For the text-containing cell, return its midpoint in (x, y) coordinate format. 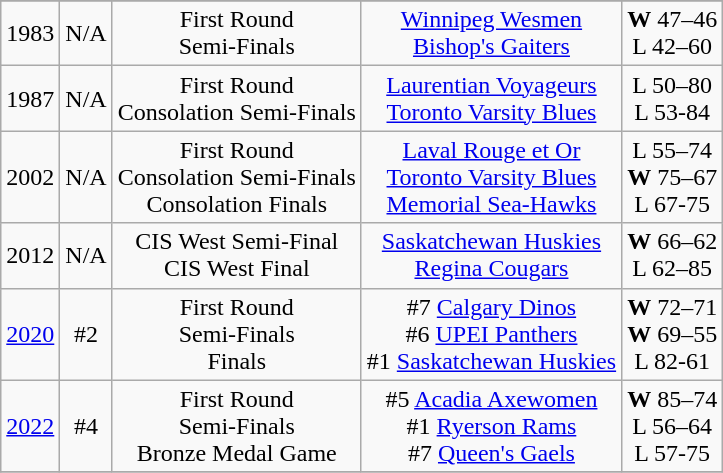
CIS West Semi-FinalCIS West Final (236, 256)
2002 (30, 177)
L 50–80L 53-84 (672, 98)
First RoundSemi-FinalsFinals (236, 334)
W 85–74L 56–64L 57-75 (672, 426)
Laval Rouge et OrToronto Varsity BluesMemorial Sea-Hawks (491, 177)
First RoundConsolation Semi-Finals (236, 98)
W 47–46L 42–60 (672, 34)
#2 (86, 334)
First RoundSemi-FinalsBronze Medal Game (236, 426)
W 66–62L 62–85 (672, 256)
Saskatchewan HuskiesRegina Cougars (491, 256)
2012 (30, 256)
1983 (30, 34)
First RoundConsolation Semi-FinalsConsolation Finals (236, 177)
Winnipeg WesmenBishop's Gaiters (491, 34)
#5 Acadia Axewomen#1 Ryerson Rams#7 Queen's Gaels (491, 426)
First RoundSemi-Finals (236, 34)
W 72–71W 69–55L 82-61 (672, 334)
#4 (86, 426)
Laurentian VoyageursToronto Varsity Blues (491, 98)
#7 Calgary Dinos#6 UPEI Panthers#1 Saskatchewan Huskies (491, 334)
2022 (30, 426)
L 55–74W 75–67L 67-75 (672, 177)
1987 (30, 98)
2020 (30, 334)
